From the cell containing the given text, extract its center point as [x, y] coordinate. 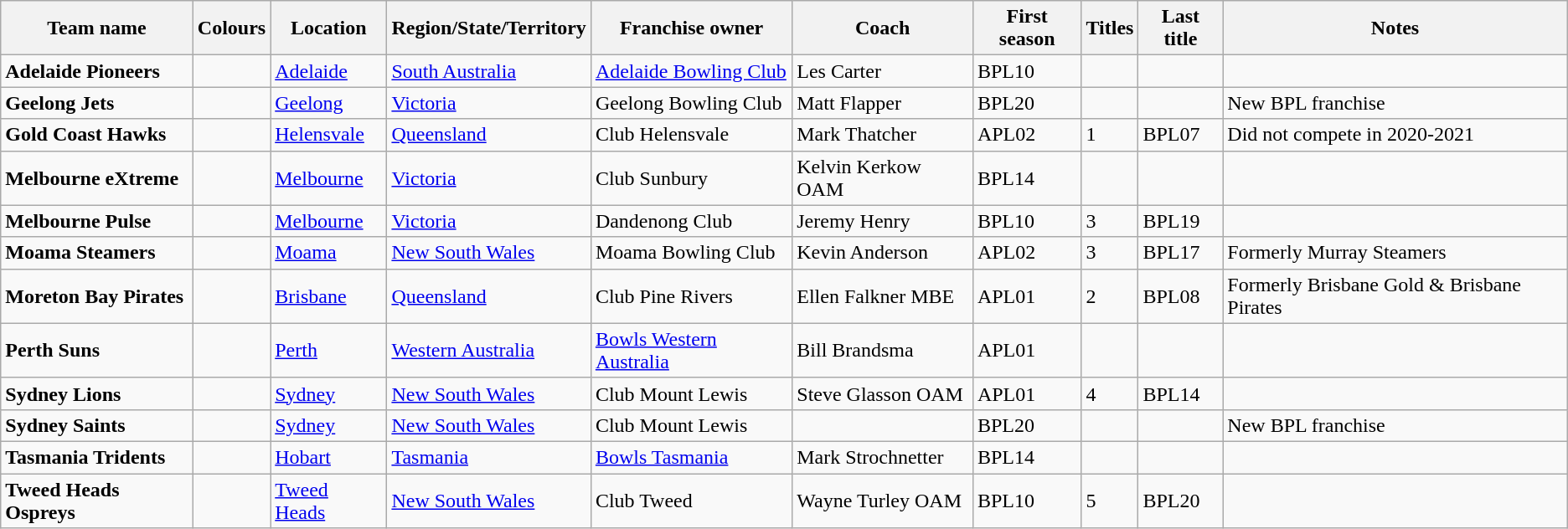
Kevin Anderson [883, 253]
BPL19 [1181, 221]
4 [1110, 393]
Perth Suns [97, 350]
Gold Coast Hawks [97, 135]
Tasmania [489, 457]
Formerly Brisbane Gold & Brisbane Pirates [1395, 296]
Melbourne eXtreme [97, 177]
Did not compete in 2020-2021 [1395, 135]
Adelaide Pioneers [97, 71]
5 [1110, 501]
Bowls Western Australia [691, 350]
South Australia [489, 71]
Tweed Heads Ospreys [97, 501]
2 [1110, 296]
Tweed Heads [328, 501]
Helensvale [328, 135]
Adelaide Bowling Club [691, 71]
Sydney Saints [97, 425]
Hobart [328, 457]
Brisbane [328, 296]
Moama Steamers [97, 253]
Western Australia [489, 350]
Mark Strochnetter [883, 457]
Club Sunbury [691, 177]
Team name [97, 28]
Matt Flapper [883, 103]
Adelaide [328, 71]
Region/State/Territory [489, 28]
Mark Thatcher [883, 135]
Melbourne Pulse [97, 221]
Colours [231, 28]
Formerly Murray Steamers [1395, 253]
Last title [1181, 28]
Jeremy Henry [883, 221]
Club Pine Rivers [691, 296]
Club Helensvale [691, 135]
Bill Brandsma [883, 350]
Moama [328, 253]
BPL07 [1181, 135]
Moama Bowling Club [691, 253]
BPL17 [1181, 253]
Steve Glasson OAM [883, 393]
First season [1027, 28]
BPL08 [1181, 296]
Geelong [328, 103]
Perth [328, 350]
Sydney Lions [97, 393]
Kelvin Kerkow OAM [883, 177]
Location [328, 28]
Tasmania Tridents [97, 457]
Bowls Tasmania [691, 457]
Coach [883, 28]
Franchise owner [691, 28]
Notes [1395, 28]
1 [1110, 135]
Ellen Falkner MBE [883, 296]
Dandenong Club [691, 221]
Geelong Bowling Club [691, 103]
Wayne Turley OAM [883, 501]
Club Tweed [691, 501]
Geelong Jets [97, 103]
Les Carter [883, 71]
Titles [1110, 28]
Moreton Bay Pirates [97, 296]
